Capture the cell that displays the provided text and extract its [X, Y] central coordinate. 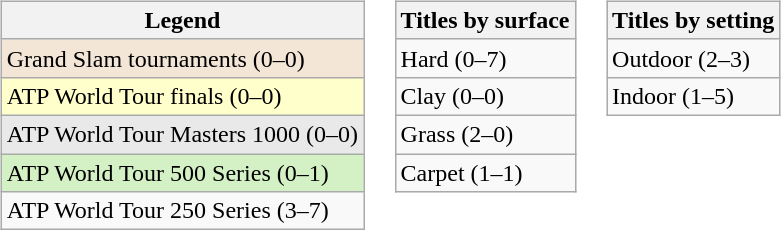
Grand Slam tournaments (0–0) [182, 58]
Clay (0–0) [485, 96]
Titles by surface [485, 20]
Indoor (1–5) [694, 96]
ATP World Tour Masters 1000 (0–0) [182, 134]
Titles by setting [694, 20]
ATP World Tour 250 Series (3–7) [182, 211]
Hard (0–7) [485, 58]
Carpet (1–1) [485, 173]
Grass (2–0) [485, 134]
ATP World Tour 500 Series (0–1) [182, 173]
Outdoor (2–3) [694, 58]
Legend [182, 20]
ATP World Tour finals (0–0) [182, 96]
